Determine the (x, y) coordinate at the center of the cell enclosing the given text.  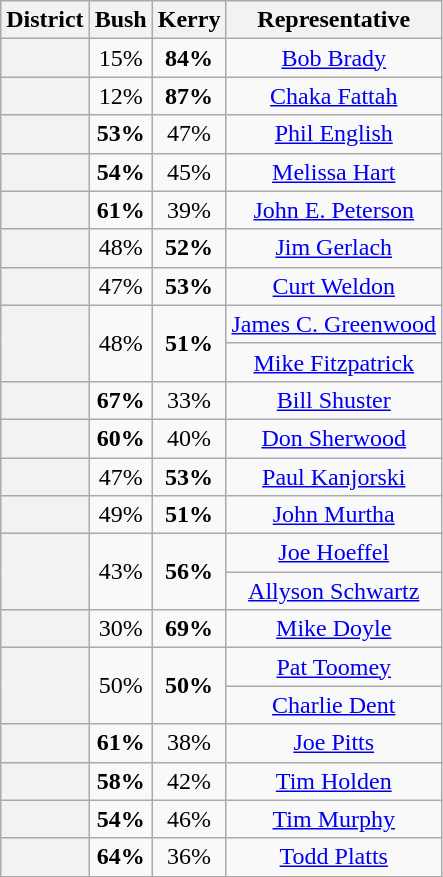
60% (120, 438)
Bob Brady (334, 58)
Joe Hoeffel (334, 553)
30% (120, 629)
Tim Holden (334, 781)
Chaka Fattah (334, 96)
James C. Greenwood (334, 324)
36% (189, 857)
42% (189, 781)
39% (189, 210)
Charlie Dent (334, 705)
Tim Murphy (334, 819)
84% (189, 58)
John E. Peterson (334, 210)
Todd Platts (334, 857)
33% (189, 400)
12% (120, 96)
87% (189, 96)
67% (120, 400)
46% (189, 819)
Allyson Schwartz (334, 591)
15% (120, 58)
Joe Pitts (334, 743)
69% (189, 629)
District (45, 20)
Pat Toomey (334, 667)
52% (189, 248)
Bush (120, 20)
John Murtha (334, 515)
38% (189, 743)
Mike Doyle (334, 629)
49% (120, 515)
Phil English (334, 134)
Melissa Hart (334, 172)
Mike Fitzpatrick (334, 362)
Bill Shuster (334, 400)
56% (189, 572)
64% (120, 857)
Don Sherwood (334, 438)
40% (189, 438)
43% (120, 572)
Kerry (189, 20)
Representative (334, 20)
58% (120, 781)
45% (189, 172)
Curt Weldon (334, 286)
Jim Gerlach (334, 248)
Paul Kanjorski (334, 477)
